For the text-containing cell, return its midpoint in (x, y) coordinate format. 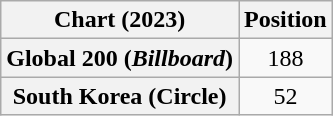
Position (285, 20)
South Korea (Circle) (120, 96)
Global 200 (Billboard) (120, 58)
52 (285, 96)
Chart (2023) (120, 20)
188 (285, 58)
